Search for the cell housing the specified text and yield its (X, Y) center coordinate. 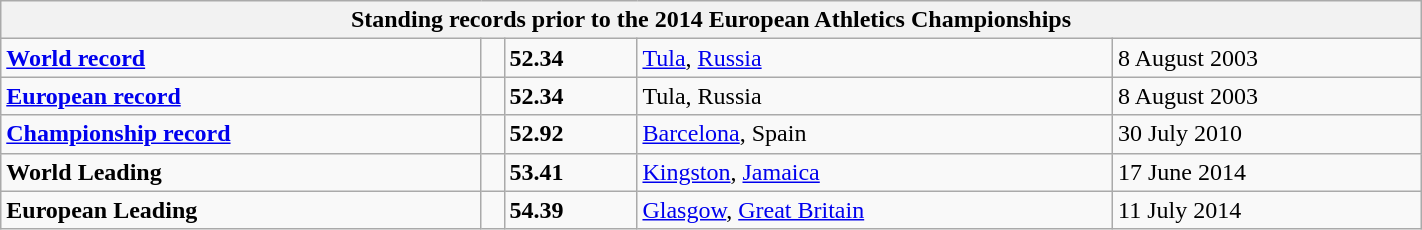
Kingston, Jamaica (875, 172)
European Leading (242, 210)
54.39 (570, 210)
World record (242, 58)
17 June 2014 (1266, 172)
30 July 2010 (1266, 134)
European record (242, 96)
53.41 (570, 172)
World Leading (242, 172)
Standing records prior to the 2014 European Athletics Championships (711, 20)
Barcelona, Spain (875, 134)
11 July 2014 (1266, 210)
Glasgow, Great Britain (875, 210)
Championship record (242, 134)
52.92 (570, 134)
